Return the (x, y) coordinate for the center point of the cell that contains the specified text.  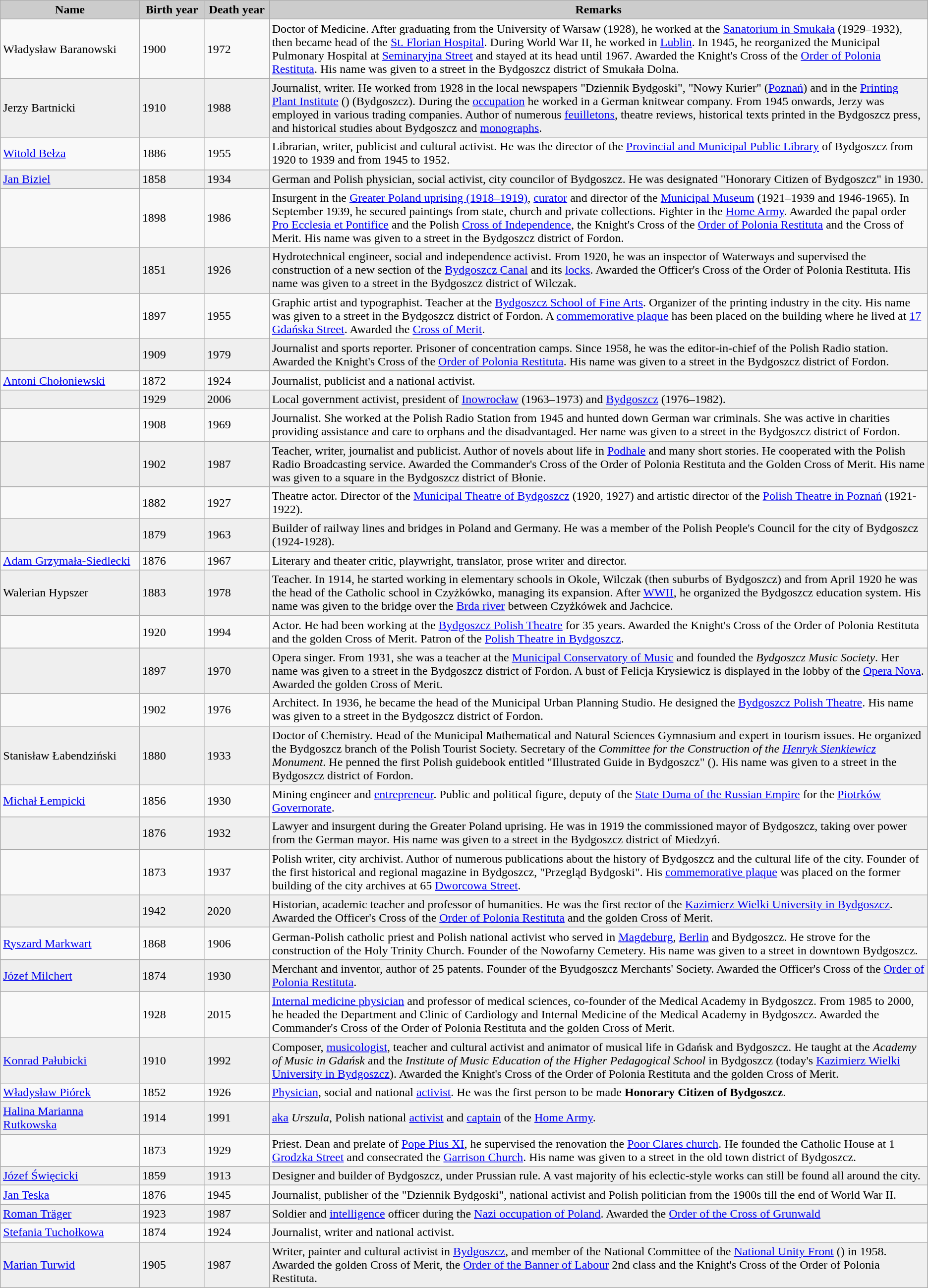
Journalist, writer and national activist. (598, 1232)
Władysław Piórek (70, 1093)
2020 (237, 911)
1932 (237, 833)
1909 (172, 355)
Jan Biziel (70, 179)
1978 (237, 593)
Józef Święcicki (70, 1176)
1920 (172, 632)
Mining engineer and entrepreneur. Public and political figure, deputy of the State Duma of the Russian Empire for the Piotrków Governorate. (598, 801)
Marian Turwid (70, 1265)
1886 (172, 154)
Władysław Baranowski (70, 49)
Antoni Chołoniewski (70, 380)
Designer and builder of Bydgoszcz, under Prussian rule. A vast majority of his eclectic-style works can still be found all around the city. (598, 1176)
1976 (237, 710)
1851 (172, 270)
1923 (172, 1214)
1945 (237, 1195)
Michał Łempicki (70, 801)
Ryszard Markwart (70, 943)
Stefania Tuchołkowa (70, 1232)
1858 (172, 179)
German and Polish physician, social activist, city councilor of Bydgoszcz. He was designated "Honorary Citizen of Bydgoszcz" in 1930. (598, 179)
1988 (237, 108)
1879 (172, 535)
1927 (237, 503)
Adam Grzymała-Siedlecki (70, 561)
1905 (172, 1265)
1906 (237, 943)
Roman Träger (70, 1214)
Builder of railway lines and bridges in Poland and Germany. He was a member of the Polish People's Council for the city of Bydgoszcz (1924-1928). (598, 535)
Remarks (598, 10)
1992 (237, 1060)
1991 (237, 1118)
Józef Milchert (70, 976)
1880 (172, 756)
1970 (237, 671)
1942 (172, 911)
Physician, social and national activist. He was the first person to be made Honorary Citizen of Bydgoszcz. (598, 1093)
1979 (237, 355)
1883 (172, 593)
1856 (172, 801)
Konrad Pałubicki (70, 1060)
1914 (172, 1118)
1872 (172, 380)
1882 (172, 503)
1868 (172, 943)
Name (70, 10)
Local government activist, president of Inowrocław (1963–1973) and Bydgoszcz (1976–1982). (598, 399)
2015 (237, 1014)
1969 (237, 424)
aka Urszula, Polish national activist and captain of the Home Army. (598, 1118)
Halina Marianna Rutkowska (70, 1118)
Soldier and intelligence officer during the Nazi occupation of Poland. Awarded the Order of the Cross of Grunwald (598, 1214)
1933 (237, 756)
1934 (237, 179)
Walerian Hypszer (70, 593)
1967 (237, 561)
Jan Teska (70, 1195)
1986 (237, 218)
1852 (172, 1093)
1908 (172, 424)
1913 (237, 1176)
1963 (237, 535)
Jerzy Bartnicki (70, 108)
1994 (237, 632)
Theatre actor. Director of the Municipal Theatre of Bydgoszcz (1920, 1927) and artistic director of the Polish Theatre in Poznań (1921-1922). (598, 503)
1937 (237, 872)
1898 (172, 218)
Journalist, publisher of the "Dziennik Bydgoski", national activist and Polish politician from the 1900s till the end of World War II. (598, 1195)
Witold Bełza (70, 154)
1972 (237, 49)
Stanisław Łabendziński (70, 756)
1859 (172, 1176)
Literary and theater critic, playwright, translator, prose writer and director. (598, 561)
Birth year (172, 10)
Death year (237, 10)
1928 (172, 1014)
Journalist, publicist and a national activist. (598, 380)
1900 (172, 49)
2006 (237, 399)
